Detect which cell encompasses the target text, then output its (X, Y) center coordinate. 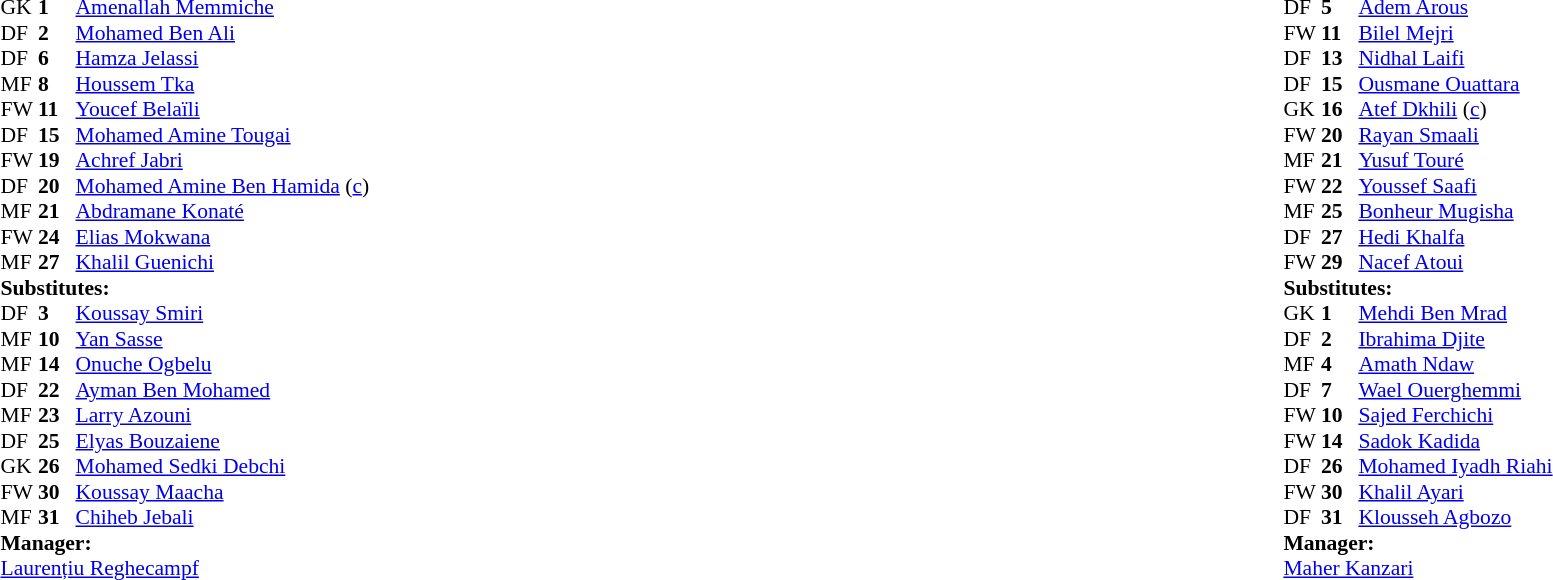
16 (1340, 109)
Rayan Smaali (1455, 135)
Yan Sasse (223, 339)
Onuche Ogbelu (223, 365)
4 (1340, 365)
Sadok Kadida (1455, 441)
3 (57, 313)
Houssem Tka (223, 84)
1 (1340, 313)
Atef Dkhili (c) (1455, 109)
19 (57, 161)
Nidhal Laifi (1455, 59)
Khalil Ayari (1455, 492)
Hedi Khalfa (1455, 237)
Ousmane Ouattara (1455, 84)
Abdramane Konaté (223, 211)
Mehdi Ben Mrad (1455, 313)
Larry Azouni (223, 415)
Elias Mokwana (223, 237)
24 (57, 237)
Nacef Atoui (1455, 263)
Sajed Ferchichi (1455, 415)
23 (57, 415)
Khalil Guenichi (223, 263)
8 (57, 84)
Elyas Bouzaiene (223, 441)
Mohamed Ben Ali (223, 33)
Mohamed Amine Tougai (223, 135)
Klousseh Agbozo (1455, 517)
Amath Ndaw (1455, 365)
Yusuf Touré (1455, 161)
Achref Jabri (223, 161)
Bonheur Mugisha (1455, 211)
Youcef Belaïli (223, 109)
Bilel Mejri (1455, 33)
Wael Ouerghemmi (1455, 390)
Koussay Maacha (223, 492)
Ayman Ben Mohamed (223, 390)
7 (1340, 390)
Mohamed Iyadh Riahi (1455, 467)
Mohamed Amine Ben Hamida (c) (223, 186)
Youssef Saafi (1455, 186)
6 (57, 59)
Mohamed Sedki Debchi (223, 467)
Koussay Smiri (223, 313)
Ibrahima Djite (1455, 339)
29 (1340, 263)
Chiheb Jebali (223, 517)
13 (1340, 59)
Hamza Jelassi (223, 59)
